Locate the cell with the specified text and output its [X, Y] center coordinate. 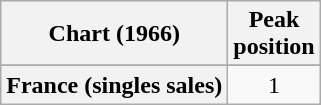
1 [274, 85]
Chart (1966) [114, 34]
France (singles sales) [114, 85]
Peakposition [274, 34]
